From the cell containing the given text, extract its center point as (X, Y) coordinate. 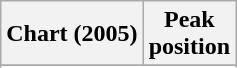
Chart (2005) (72, 34)
Peak position (189, 34)
